Search for the cell housing the specified text and yield its (X, Y) center coordinate. 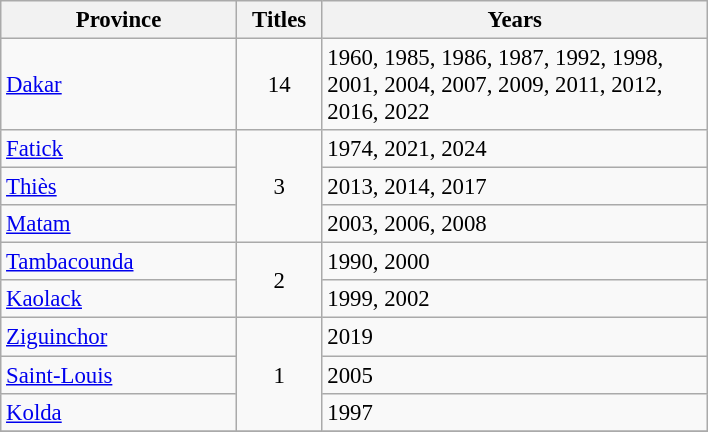
Province (119, 20)
1990, 2000 (515, 262)
1997 (515, 412)
Kolda (119, 412)
Kaolack (119, 299)
Fatick (119, 149)
Ziguinchor (119, 337)
2019 (515, 337)
14 (279, 85)
3 (279, 186)
1974, 2021, 2024 (515, 149)
1999, 2002 (515, 299)
Matam (119, 224)
Dakar (119, 85)
Years (515, 20)
2005 (515, 375)
1 (279, 374)
2013, 2014, 2017 (515, 187)
Thiès (119, 187)
1960, 1985, 1986, 1987, 1992, 1998, 2001, 2004, 2007, 2009, 2011, 2012, 2016, 2022 (515, 85)
2 (279, 280)
2003, 2006, 2008 (515, 224)
Tambacounda (119, 262)
Titles (279, 20)
Saint-Louis (119, 375)
